From the cell containing the given text, extract its center point as (X, Y) coordinate. 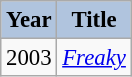
Year (29, 20)
Title (94, 20)
2003 (29, 58)
Freaky (94, 58)
